Capture the cell that displays the provided text and extract its (X, Y) central coordinate. 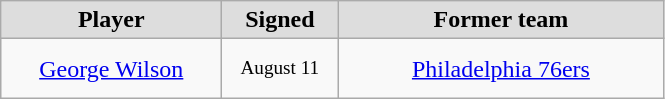
Former team (501, 20)
Player (112, 20)
George Wilson (112, 69)
Philadelphia 76ers (501, 69)
Signed (280, 20)
August 11 (280, 69)
